Return [X, Y] of the center of cell containing provided text 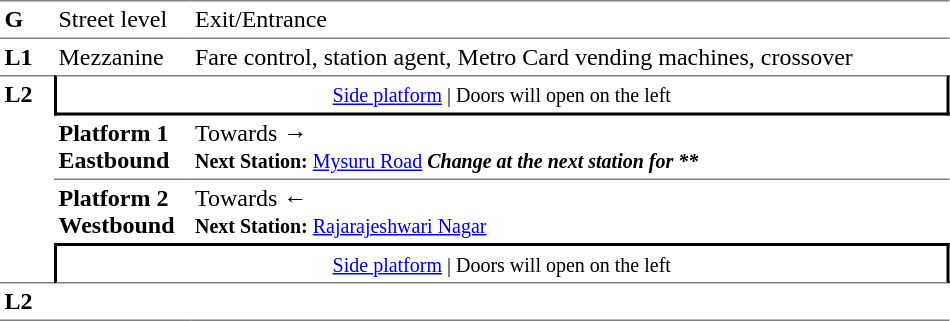
L2 [27, 179]
Mezzanine [122, 57]
Platform 2Westbound [122, 212]
G [27, 20]
Platform 1Eastbound [122, 148]
L1 [27, 57]
Street level [122, 20]
Towards ← Next Station: Rajarajeshwari Nagar [570, 212]
Exit/Entrance [570, 20]
Fare control, station agent, Metro Card vending machines, crossover [570, 57]
Towards → Next Station: Mysuru Road Change at the next station for ** [570, 148]
